Extract the [X, Y] coordinate from the center of the cell holding the provided text.  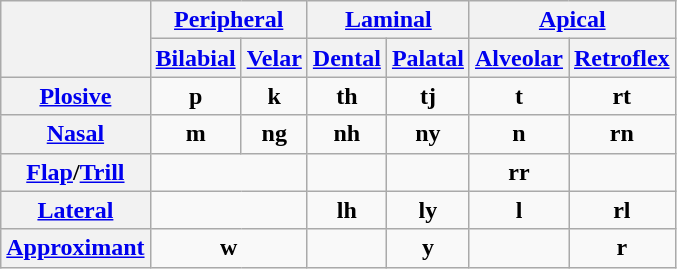
rn [622, 134]
Approximant [76, 248]
Apical [572, 20]
ng [274, 134]
Flap/Trill [76, 172]
nh [346, 134]
t [518, 96]
rt [622, 96]
Palatal [428, 58]
lh [346, 210]
ny [428, 134]
Alveolar [518, 58]
m [196, 134]
Nasal [76, 134]
r [622, 248]
ly [428, 210]
rr [518, 172]
p [196, 96]
rl [622, 210]
Lateral [76, 210]
tj [428, 96]
l [518, 210]
Bilabial [196, 58]
Retroflex [622, 58]
Velar [274, 58]
w [228, 248]
Plosive [76, 96]
Laminal [388, 20]
Dental [346, 58]
n [518, 134]
th [346, 96]
Peripheral [228, 20]
y [428, 248]
k [274, 96]
